Identify which cell holds the provided text, then report its [x, y] central coordinate. 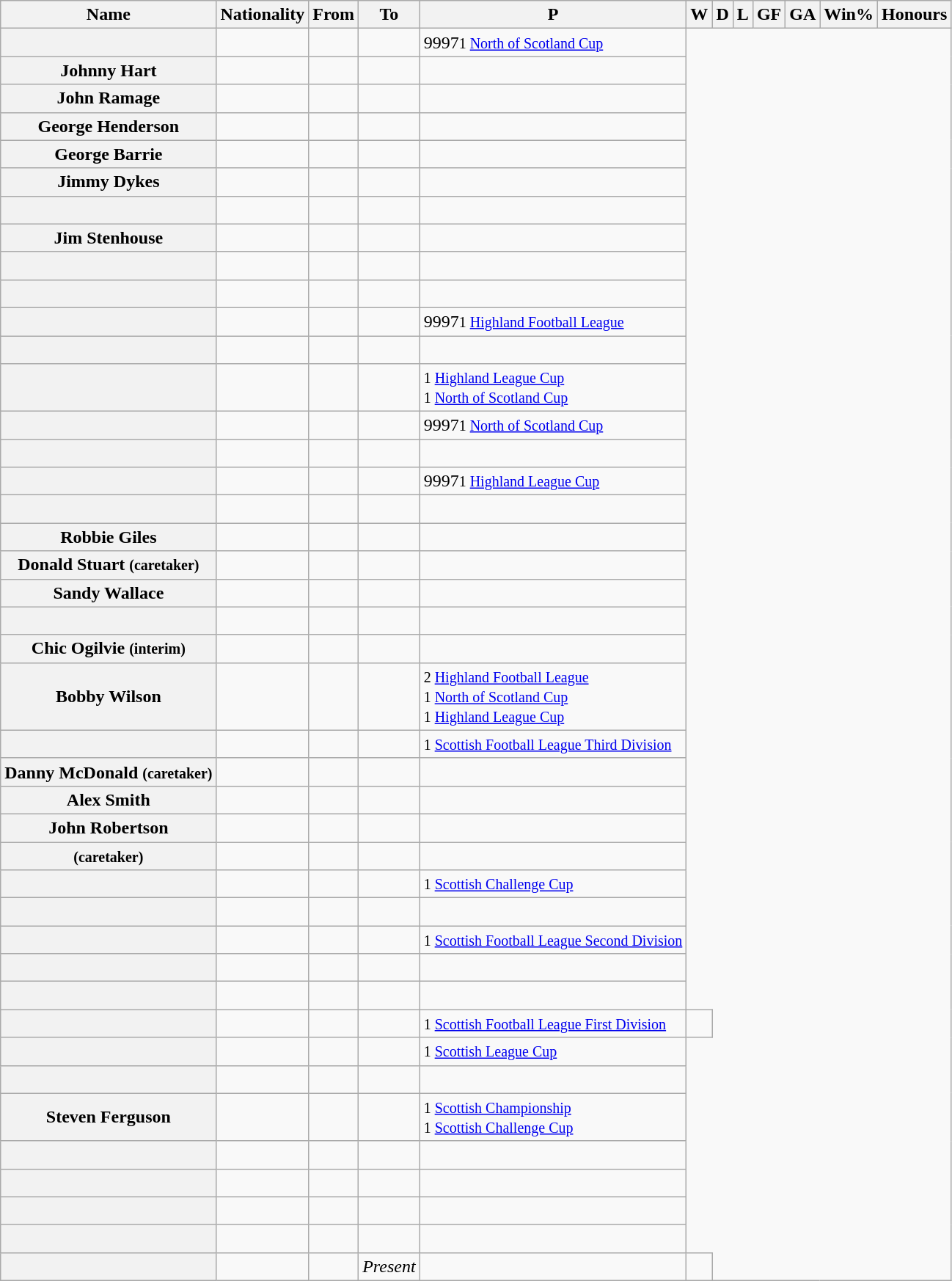
1 Scottish Football League Third Division [553, 744]
George Henderson [109, 126]
Steven Ferguson [109, 1117]
99971 Highland League Cup [553, 481]
(caretaker) [109, 856]
P [553, 15]
1 Scottish Challenge Cup [553, 884]
George Barrie [109, 154]
2 Highland Football League1 North of Scotland Cup1 Highland League Cup [553, 696]
Bobby Wilson [109, 696]
John Ramage [109, 98]
1 Scottish Football League First Division [553, 1023]
John Robertson [109, 828]
Name [109, 15]
Honours [914, 15]
Win% [849, 15]
Jimmy Dykes [109, 182]
99971 Highland Football League [553, 321]
1 Scottish Football League Second Division [553, 940]
From [334, 15]
Alex Smith [109, 800]
Johnny Hart [109, 70]
Present [389, 1266]
1 Highland League Cup1 North of Scotland Cup [553, 387]
GA [802, 15]
W [700, 15]
1 Scottish League Cup [553, 1051]
GF [769, 15]
To [389, 15]
Jim Stenhouse [109, 238]
Donald Stuart (caretaker) [109, 565]
Chic Ogilvie (interim) [109, 649]
Nationality [263, 15]
Robbie Giles [109, 537]
Sandy Wallace [109, 593]
1 Scottish Championship1 Scottish Challenge Cup [553, 1117]
D [722, 15]
L [742, 15]
Danny McDonald (caretaker) [109, 772]
